Capture the cell that displays the provided text and extract its [X, Y] central coordinate. 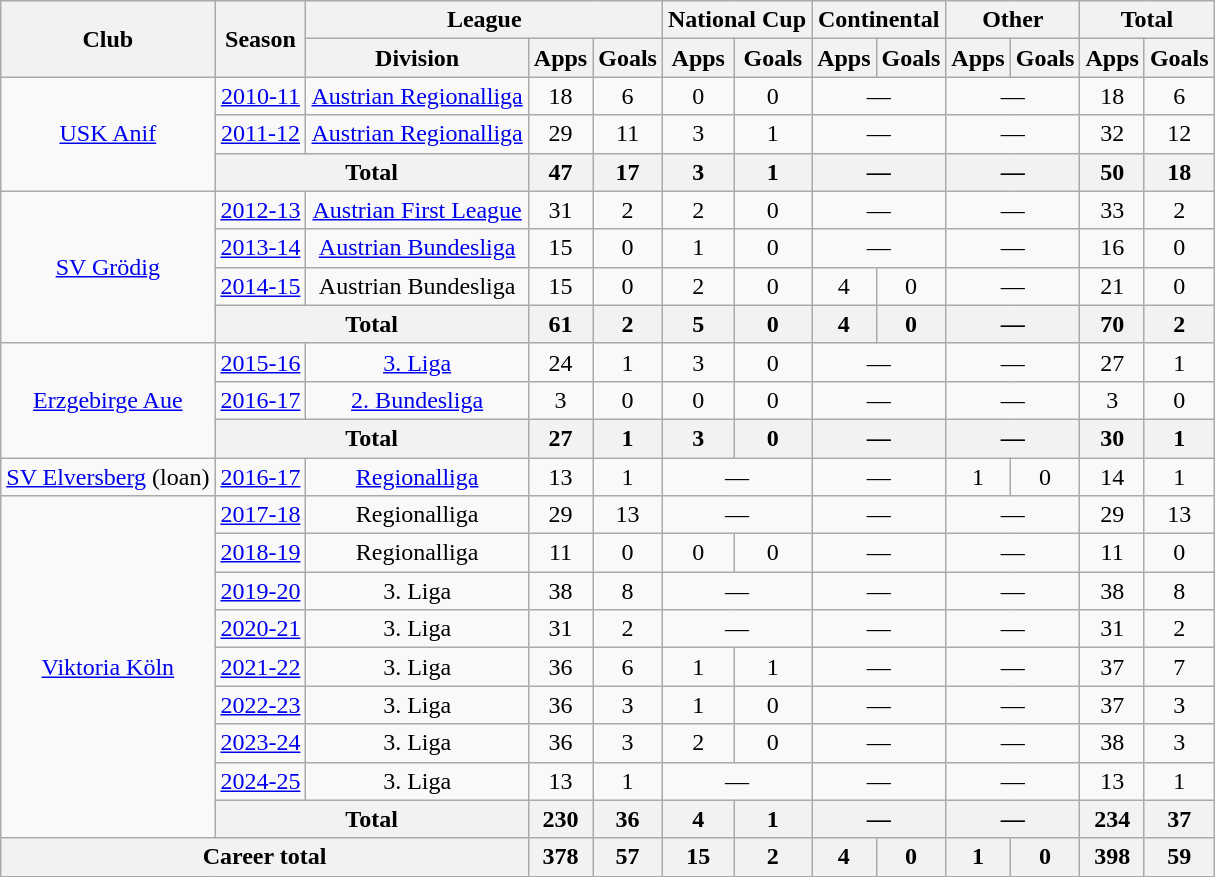
47 [560, 172]
30 [1112, 438]
59 [1179, 857]
234 [1112, 819]
2015-16 [260, 362]
2019-20 [260, 591]
2022-23 [260, 705]
2023-24 [260, 743]
61 [560, 324]
2010-11 [260, 96]
Continental [879, 20]
2011-12 [260, 134]
USK Anif [108, 134]
398 [1112, 857]
2013-14 [260, 248]
2018-19 [260, 553]
2014-15 [260, 286]
Other [1013, 20]
230 [560, 819]
SV Elversberg (loan) [108, 477]
Club [108, 39]
32 [1112, 134]
7 [1179, 667]
2012-13 [260, 210]
2024-25 [260, 781]
12 [1179, 134]
57 [628, 857]
21 [1112, 286]
70 [1112, 324]
378 [560, 857]
League [484, 20]
Austrian First League [417, 210]
Viktoria Köln [108, 668]
33 [1112, 210]
SV Grödig [108, 267]
Erzgebirge Aue [108, 400]
2021-22 [260, 667]
5 [698, 324]
2020-21 [260, 629]
2017-18 [260, 515]
2. Bundesliga [417, 400]
16 [1112, 248]
Career total [265, 857]
24 [560, 362]
50 [1112, 172]
Division [417, 58]
14 [1112, 477]
National Cup [736, 20]
Season [260, 39]
17 [628, 172]
